Scan for the cell matching the given text and deliver its (x, y) coordinate at center. 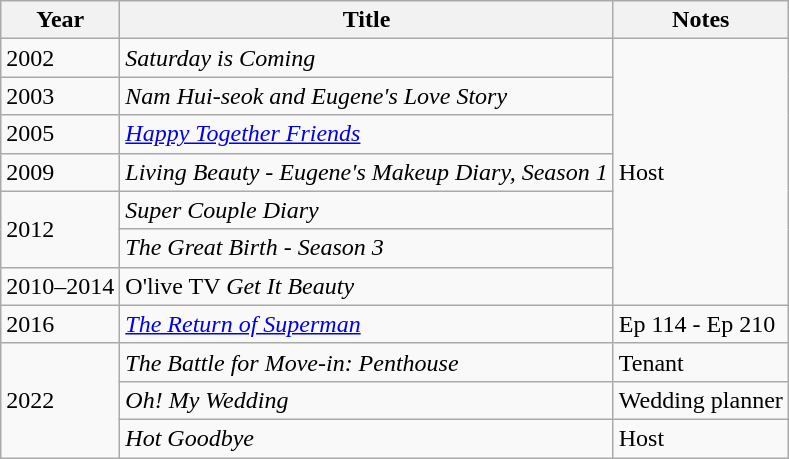
Hot Goodbye (366, 438)
Oh! My Wedding (366, 400)
2016 (60, 324)
Super Couple Diary (366, 210)
2022 (60, 400)
The Great Birth - Season 3 (366, 248)
Title (366, 20)
Happy Together Friends (366, 134)
2012 (60, 229)
The Return of Superman (366, 324)
Tenant (700, 362)
Saturday is Coming (366, 58)
The Battle for Move-in: Penthouse (366, 362)
Nam Hui-seok and Eugene's Love Story (366, 96)
2005 (60, 134)
Notes (700, 20)
2010–2014 (60, 286)
Year (60, 20)
2002 (60, 58)
2003 (60, 96)
2009 (60, 172)
Ep 114 - Ep 210 (700, 324)
Wedding planner (700, 400)
O'live TV Get It Beauty (366, 286)
Living Beauty - Eugene's Makeup Diary, Season 1 (366, 172)
